From the cell containing the given text, extract its center point as (x, y) coordinate. 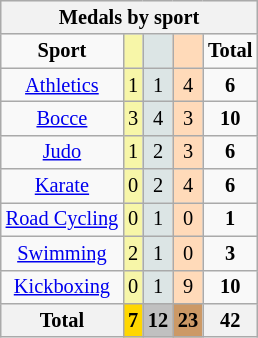
Bocce (62, 118)
7 (133, 320)
12 (158, 320)
Karate (62, 186)
Kickboxing (62, 287)
9 (188, 287)
Judo (62, 152)
Athletics (62, 85)
Road Cycling (62, 219)
Sport (62, 51)
Swimming (62, 253)
Medals by sport (130, 17)
42 (230, 320)
23 (188, 320)
